Identify which cell holds the provided text, then report its (x, y) central coordinate. 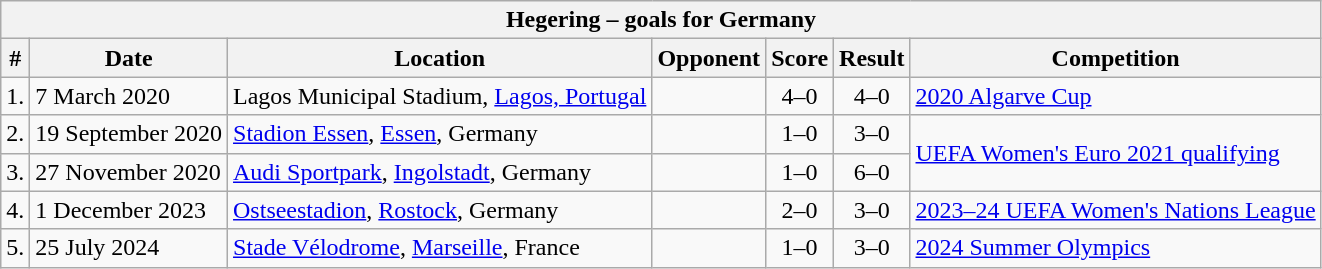
Result (872, 58)
Opponent (709, 58)
UEFA Women's Euro 2021 qualifying (1116, 153)
Ostseestadion, Rostock, Germany (440, 210)
2. (16, 134)
5. (16, 248)
Hegering – goals for Germany (661, 20)
4. (16, 210)
2024 Summer Olympics (1116, 248)
2023–24 UEFA Women's Nations League (1116, 210)
1. (16, 96)
Lagos Municipal Stadium, Lagos, Portugal (440, 96)
Stade Vélodrome, Marseille, France (440, 248)
Competition (1116, 58)
19 September 2020 (129, 134)
25 July 2024 (129, 248)
7 March 2020 (129, 96)
Stadion Essen, Essen, Germany (440, 134)
3. (16, 172)
6–0 (872, 172)
2–0 (800, 210)
27 November 2020 (129, 172)
Audi Sportpark, Ingolstadt, Germany (440, 172)
2020 Algarve Cup (1116, 96)
Date (129, 58)
Score (800, 58)
1 December 2023 (129, 210)
Location (440, 58)
# (16, 58)
